Capture the cell that displays the provided text and extract its [X, Y] central coordinate. 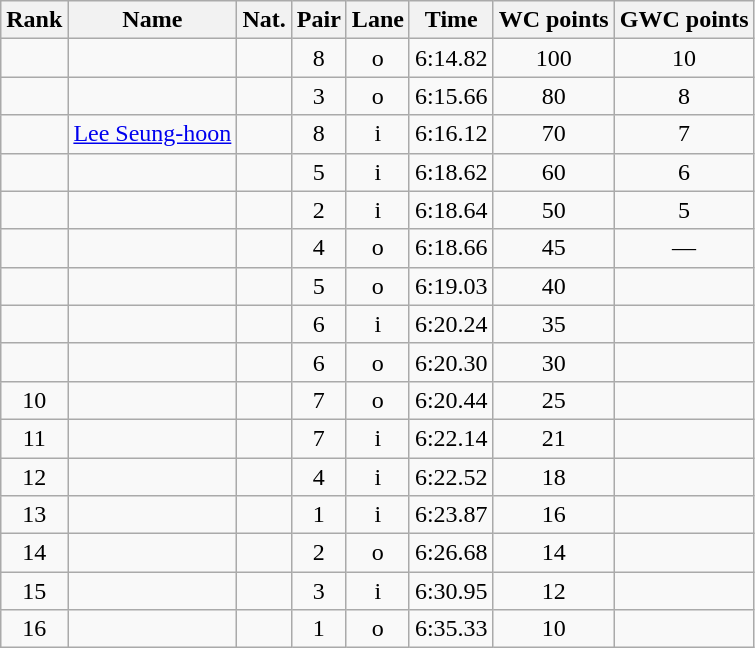
18 [554, 477]
6:18.66 [451, 248]
Lee Seung-hoon [152, 134]
Lane [378, 20]
6:20.30 [451, 362]
6:18.64 [451, 210]
11 [34, 438]
6:22.52 [451, 477]
6:20.24 [451, 324]
6:23.87 [451, 515]
100 [554, 58]
Rank [34, 20]
21 [554, 438]
30 [554, 362]
GWC points [684, 20]
6:22.14 [451, 438]
Name [152, 20]
60 [554, 172]
— [684, 248]
Pair [318, 20]
13 [34, 515]
6:35.33 [451, 629]
6:14.82 [451, 58]
6:30.95 [451, 591]
70 [554, 134]
6:19.03 [451, 286]
45 [554, 248]
6:16.12 [451, 134]
15 [34, 591]
50 [554, 210]
WC points [554, 20]
6:15.66 [451, 96]
6:20.44 [451, 400]
Nat. [264, 20]
25 [554, 400]
35 [554, 324]
Time [451, 20]
6:26.68 [451, 553]
6:18.62 [451, 172]
40 [554, 286]
80 [554, 96]
